Determine the [x, y] coordinate at the center of the cell enclosing the given text.  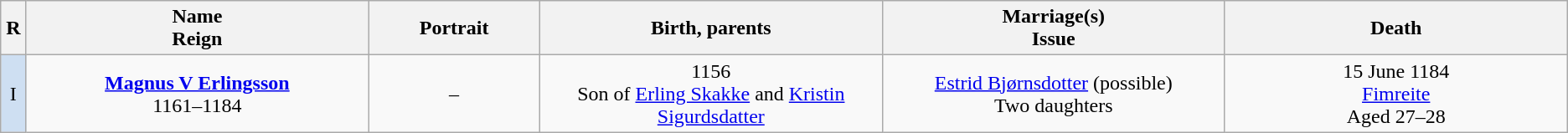
I [13, 94]
– [454, 94]
15 June 1184FimreiteAged 27–28 [1395, 94]
R [13, 28]
Magnus V Erlingsson1161–1184 [198, 94]
Marriage(s)Issue [1054, 28]
Birth, parents [710, 28]
NameReign [198, 28]
Death [1395, 28]
Portrait [454, 28]
Estrid Bjørnsdotter (possible)Two daughters [1054, 94]
1156Son of Erling Skakke and Kristin Sigurdsdatter [710, 94]
